Output the [X, Y] coordinate of the center of the cell containing the given text.  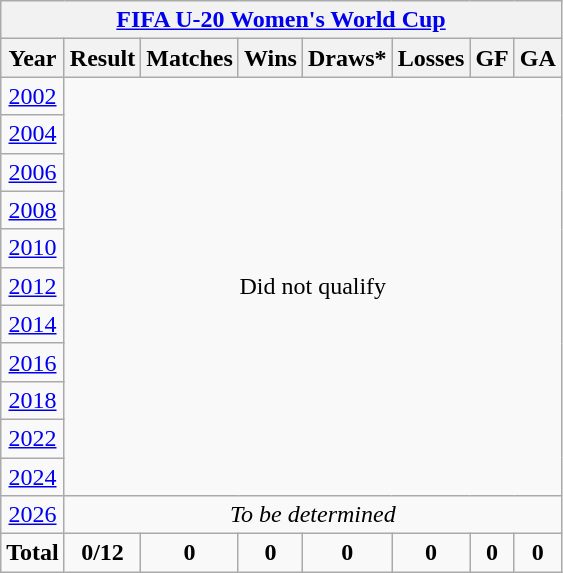
2026 [33, 515]
2008 [33, 210]
2014 [33, 324]
2010 [33, 248]
2002 [33, 96]
Losses [431, 58]
2016 [33, 362]
2018 [33, 400]
2012 [33, 286]
GA [538, 58]
FIFA U-20 Women's World Cup [282, 20]
Result [102, 58]
Wins [270, 58]
2004 [33, 134]
To be determined [312, 515]
Year [33, 58]
Did not qualify [312, 286]
Matches [190, 58]
Draws* [347, 58]
2024 [33, 477]
Total [33, 553]
2022 [33, 438]
0/12 [102, 553]
GF [492, 58]
2006 [33, 172]
